Scan for the cell matching the given text and deliver its (X, Y) coordinate at center. 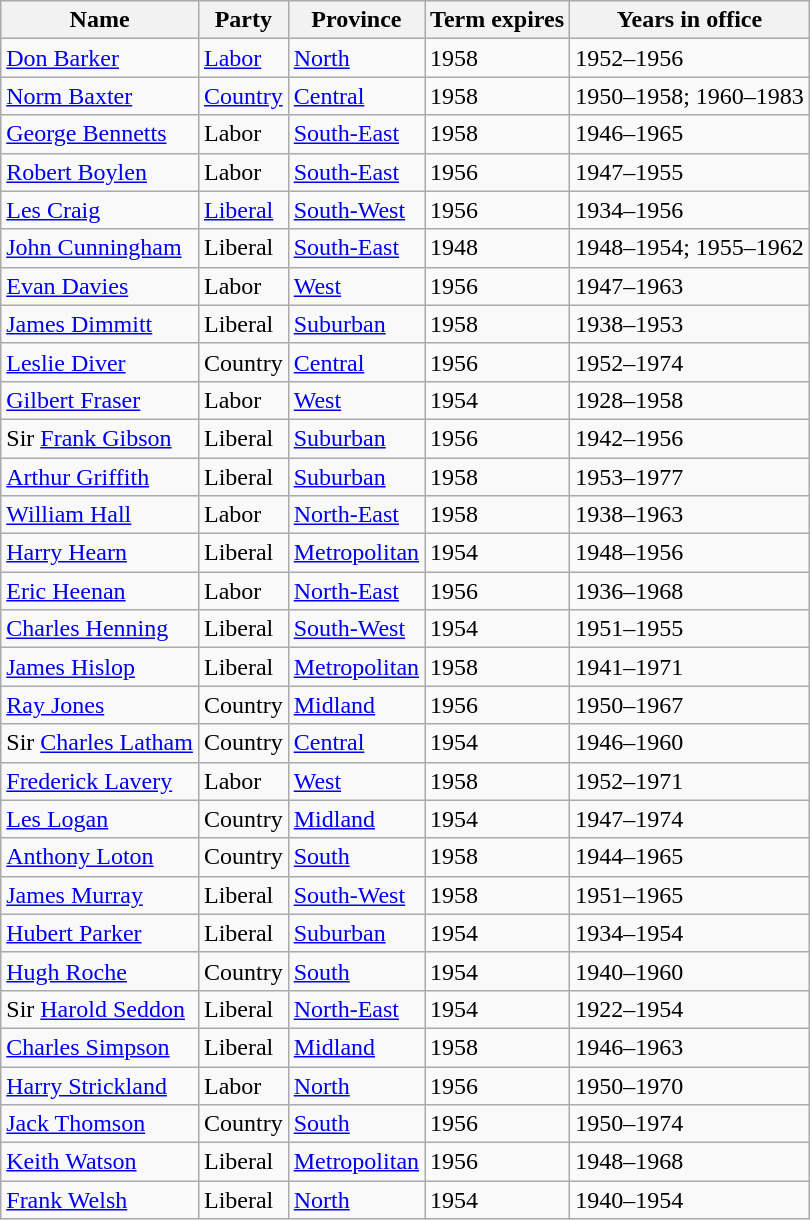
1948–1968 (690, 1162)
1936–1968 (690, 591)
1947–1963 (690, 286)
Arthur Griffith (100, 477)
Term expires (498, 20)
1948–1954; 1955–1962 (690, 248)
1951–1965 (690, 895)
Frederick Lavery (100, 781)
1952–1956 (690, 58)
1934–1954 (690, 933)
Keith Watson (100, 1162)
Ray Jones (100, 705)
Sir Harold Seddon (100, 1009)
1947–1974 (690, 819)
1941–1971 (690, 667)
1950–1970 (690, 1085)
1950–1967 (690, 705)
Charles Henning (100, 629)
John Cunningham (100, 248)
Gilbert Fraser (100, 400)
1952–1974 (690, 362)
Name (100, 20)
1934–1956 (690, 210)
Leslie Diver (100, 362)
Province (356, 20)
1946–1963 (690, 1047)
George Bennetts (100, 134)
James Murray (100, 895)
1922–1954 (690, 1009)
1928–1958 (690, 400)
Charles Simpson (100, 1047)
Les Craig (100, 210)
Anthony Loton (100, 857)
James Dimmitt (100, 324)
Hugh Roche (100, 971)
1940–1960 (690, 971)
James Hislop (100, 667)
Eric Heenan (100, 591)
1944–1965 (690, 857)
William Hall (100, 515)
Harry Hearn (100, 553)
1952–1971 (690, 781)
1938–1963 (690, 515)
Les Logan (100, 819)
1950–1958; 1960–1983 (690, 96)
Don Barker (100, 58)
Robert Boylen (100, 172)
Frank Welsh (100, 1200)
Hubert Parker (100, 933)
Norm Baxter (100, 96)
Sir Charles Latham (100, 743)
1940–1954 (690, 1200)
1946–1965 (690, 134)
Party (243, 20)
Jack Thomson (100, 1124)
1947–1955 (690, 172)
1948 (498, 248)
1950–1974 (690, 1124)
Sir Frank Gibson (100, 438)
1946–1960 (690, 743)
1942–1956 (690, 438)
1938–1953 (690, 324)
Evan Davies (100, 286)
Years in office (690, 20)
1953–1977 (690, 477)
Harry Strickland (100, 1085)
1948–1956 (690, 553)
1951–1955 (690, 629)
